Identify which cell holds the provided text, then report its (x, y) central coordinate. 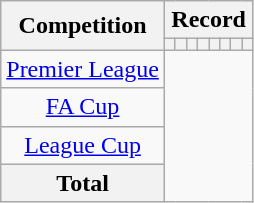
FA Cup (83, 107)
Competition (83, 26)
League Cup (83, 145)
Total (83, 183)
Premier League (83, 69)
Record (208, 20)
